For the text-containing cell, return its midpoint in (X, Y) coordinate format. 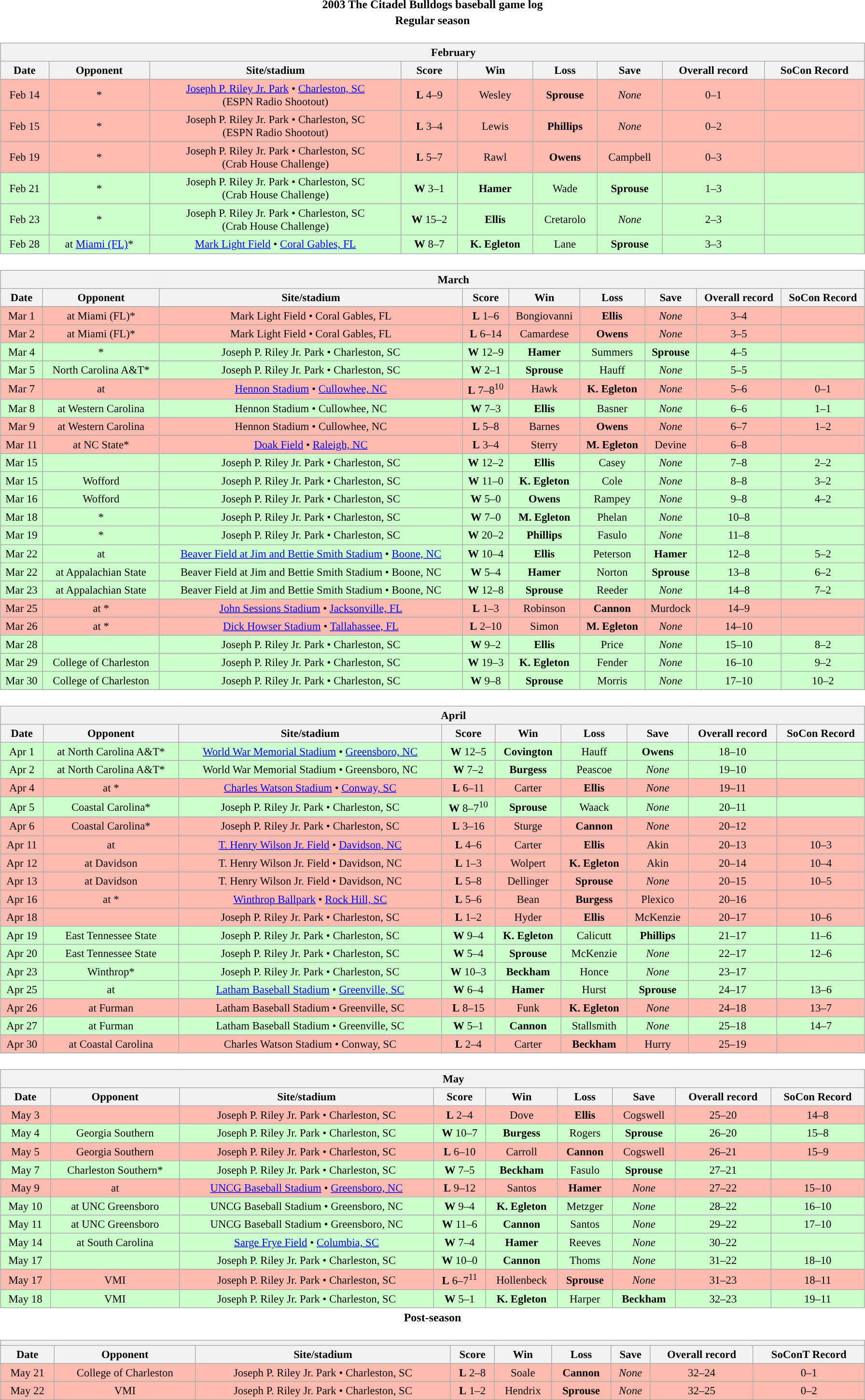
W 11–6 (460, 1224)
Apr 6 (22, 826)
10–5 (821, 881)
31–22 (723, 1261)
Fender (612, 663)
Charleston Southern* (115, 1170)
W 8–7 (429, 244)
L 8–15 (468, 1008)
Murdock (671, 608)
W 8–710 (468, 807)
at Coastal Carolina (111, 1044)
Rampey (612, 499)
Waack (594, 807)
John Sessions Stadium • Jacksonville, FL (311, 608)
14–9 (739, 608)
Campbell (630, 157)
Sarge Frye Field • Columbia, SC (307, 1242)
32–23 (723, 1299)
10–6 (821, 917)
19–10 (733, 770)
W 6–4 (468, 990)
12–6 (821, 954)
Carroll (521, 1151)
7–2 (823, 590)
April (432, 715)
Honce (594, 971)
W 7–0 (486, 517)
Apr 27 (22, 1026)
26–21 (723, 1151)
Mar 9 (22, 427)
6–6 (739, 408)
Norton (612, 572)
5–2 (823, 554)
Apr 18 (22, 917)
4–2 (823, 499)
5–6 (739, 389)
Calicutt (594, 935)
W 10–0 (460, 1261)
Mar 26 (22, 626)
20–12 (733, 826)
Apr 23 (22, 971)
Mar 28 (22, 644)
24–17 (733, 990)
W 7–4 (460, 1242)
Apr 30 (22, 1044)
at South Carolina (115, 1242)
May 22 (28, 1391)
Apr 1 (22, 751)
Hurst (594, 990)
10–4 (821, 863)
Basner (612, 408)
Dove (521, 1115)
at NC State* (101, 444)
10–2 (823, 680)
W 7–2 (468, 770)
20–16 (733, 899)
Mar 19 (22, 535)
L 4–9 (429, 95)
6–2 (823, 572)
W 15–2 (429, 220)
Dick Howser Stadium • Tallahassee, FL (311, 626)
May 21 (28, 1373)
Feb 28 (25, 244)
28–22 (723, 1206)
Hawk (544, 389)
May 11 (26, 1224)
Mar 23 (22, 590)
Soale (523, 1373)
1–3 (713, 188)
North Carolina A&T* (101, 370)
L 6–14 (486, 333)
W 12–2 (486, 463)
Apr 2 (22, 770)
Feb 19 (25, 157)
Lane (565, 244)
1–1 (823, 408)
W 5–0 (486, 499)
6–7 (739, 427)
Wolpert (528, 863)
Morris (612, 680)
21–17 (733, 935)
30–22 (723, 1242)
W 3–1 (429, 188)
Funk (528, 1008)
L 6–11 (468, 788)
Mar 18 (22, 517)
L 6–711 (460, 1279)
Bongiovanni (544, 316)
W 10–3 (468, 971)
Bean (528, 899)
Apr 12 (22, 863)
25–19 (733, 1044)
9–2 (823, 663)
Feb 21 (25, 188)
Mar 1 (22, 316)
Plexico (657, 899)
26–20 (723, 1133)
Peterson (612, 554)
Feb 23 (25, 220)
W 9–8 (486, 680)
Barnes (544, 427)
W 7–3 (486, 408)
Hyder (528, 917)
2–3 (713, 220)
L 2–10 (486, 626)
20–11 (733, 807)
Phelan (612, 517)
Harper (585, 1299)
W 10–7 (460, 1133)
7–8 (739, 463)
1–2 (823, 427)
3–2 (823, 481)
Peascoe (594, 770)
25–20 (723, 1115)
Mar 29 (22, 663)
32–25 (702, 1391)
May 9 (26, 1188)
May 10 (26, 1206)
Robinson (544, 608)
L 7–810 (486, 389)
Doak Field • Raleigh, NC (311, 444)
Mar 16 (22, 499)
Feb 15 (25, 126)
Hollenbeck (521, 1279)
Camardese (544, 333)
12–8 (739, 554)
Winthrop* (111, 971)
3–3 (713, 244)
27–21 (723, 1170)
L 9–12 (460, 1188)
L 1–6 (486, 316)
15–9 (818, 1151)
18–11 (818, 1279)
2–2 (823, 463)
8–8 (739, 481)
27–22 (723, 1188)
20–15 (733, 881)
22–17 (733, 954)
Cole (612, 481)
Hurry (657, 1044)
25–18 (733, 1026)
May 3 (26, 1115)
May 4 (26, 1133)
Apr 13 (22, 881)
13–7 (821, 1008)
Metzger (585, 1206)
L 5–7 (429, 157)
11–6 (821, 935)
Apr 26 (22, 1008)
Wade (565, 188)
15–8 (818, 1133)
Dellinger (528, 881)
14–7 (821, 1026)
Wesley (495, 95)
Mar 30 (22, 680)
5–5 (739, 370)
Winthrop Ballpark • Rock Hill, SC (310, 899)
Apr 5 (22, 807)
W 9–2 (486, 644)
W 2–1 (486, 370)
Apr 20 (22, 954)
31–23 (723, 1279)
3–5 (739, 333)
Mar 25 (22, 608)
4–5 (739, 352)
24–18 (733, 1008)
May 7 (26, 1170)
Rogers (585, 1133)
32–24 (702, 1373)
L 6–10 (460, 1151)
9–8 (739, 499)
May (432, 1079)
10–8 (739, 517)
Apr 4 (22, 788)
Reeves (585, 1242)
W 11–0 (486, 481)
8–2 (823, 644)
May 14 (26, 1242)
Rawl (495, 157)
0–3 (713, 157)
Stallsmith (594, 1026)
13–8 (739, 572)
3–4 (739, 316)
W 12–9 (486, 352)
Summers (612, 352)
Sterry (544, 444)
Hendrix (523, 1391)
W 10–4 (486, 554)
Lewis (495, 126)
L 4–6 (468, 845)
W 12–8 (486, 590)
Apr 19 (22, 935)
Devine (671, 444)
Casey (612, 463)
Cretarolo (565, 220)
L 2–8 (472, 1373)
29–22 (723, 1224)
20–17 (733, 917)
Apr 11 (22, 845)
Mar 5 (22, 370)
May 18 (26, 1299)
20–14 (733, 863)
L 5–6 (468, 899)
Mar 11 (22, 444)
Sturge (528, 826)
W 7–5 (460, 1170)
March (432, 279)
Apr 25 (22, 990)
10–3 (821, 845)
Mar 2 (22, 333)
6–8 (739, 444)
W 19–3 (486, 663)
23–17 (733, 971)
13–6 (821, 990)
May 5 (26, 1151)
February (432, 52)
Mar 8 (22, 408)
Thoms (585, 1261)
Feb 14 (25, 95)
11–8 (739, 535)
Mar 4 (22, 352)
Reeder (612, 590)
W 12–5 (468, 751)
L 3–16 (468, 826)
W 20–2 (486, 535)
14–10 (739, 626)
20–13 (733, 845)
Apr 16 (22, 899)
SoConT Record (809, 1355)
Price (612, 644)
Mar 7 (22, 389)
Covington (528, 751)
Simon (544, 626)
